Detect which cell encompasses the target text, then output its [x, y] center coordinate. 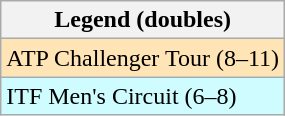
ATP Challenger Tour (8–11) [143, 58]
ITF Men's Circuit (6–8) [143, 96]
Legend (doubles) [143, 20]
